Provide the (X, Y) coordinate of the cell's center where the given text is located.  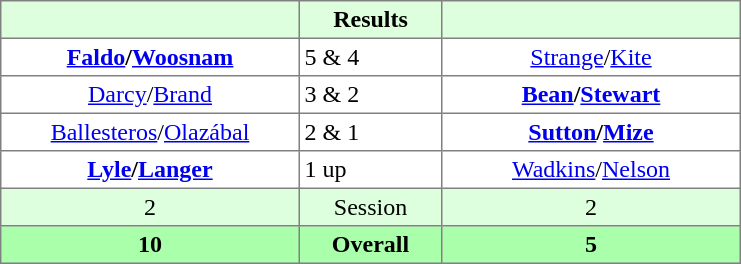
3 & 2 (370, 95)
2 & 1 (370, 132)
10 (150, 245)
Strange/Kite (591, 57)
5 (591, 245)
Overall (370, 245)
1 up (370, 170)
Ballesteros/Olazábal (150, 132)
Results (370, 20)
Faldo/Woosnam (150, 57)
Wadkins/Nelson (591, 170)
5 & 4 (370, 57)
Bean/Stewart (591, 95)
Sutton/Mize (591, 132)
Darcy/Brand (150, 95)
Lyle/Langer (150, 170)
Session (370, 207)
